Find where the given text appears and provide that cell's center as [X, Y] coordinate. 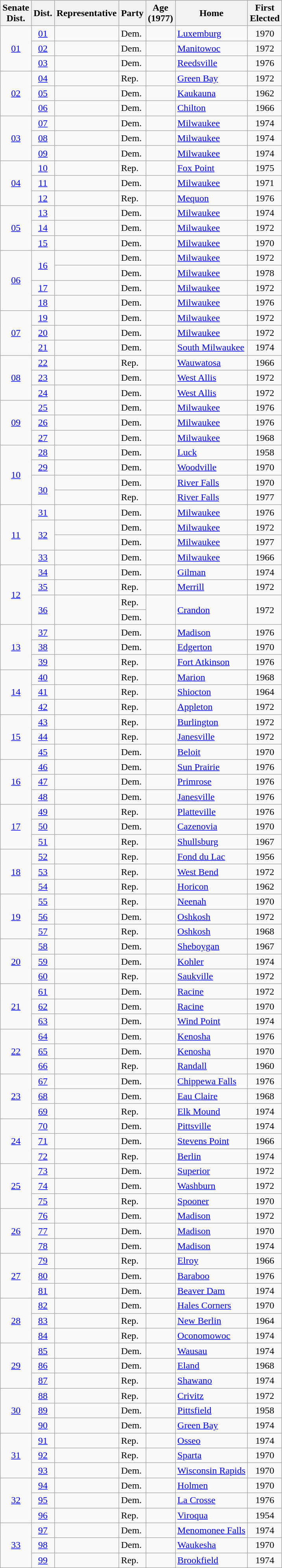
55 [43, 901]
Crivitz [212, 1396]
87 [43, 1380]
36 [43, 610]
Cazenovia [212, 827]
Shullsburg [212, 842]
1956 [265, 857]
Burlington [212, 722]
1971 [265, 183]
66 [43, 1066]
Luck [212, 453]
Osseo [212, 1441]
Manitowoc [212, 48]
65 [43, 1051]
Elk Mound [212, 1111]
35 [43, 587]
Oconomowoc [212, 1336]
Viroqua [212, 1515]
89 [43, 1411]
Sheboygan [212, 947]
74 [43, 1186]
Marion [212, 677]
99 [43, 1560]
80 [43, 1276]
Merrill [212, 587]
Dist. [43, 13]
Crandon [212, 610]
51 [43, 842]
Sparta [212, 1456]
Party [132, 13]
81 [43, 1291]
Baraboo [212, 1276]
Primrose [212, 782]
1960 [265, 1066]
Beloit [212, 752]
70 [43, 1126]
FirstElected [265, 13]
42 [43, 707]
Hales Corners [212, 1306]
52 [43, 857]
Age(1977) [160, 13]
Washburn [212, 1186]
60 [43, 977]
63 [43, 1021]
Pittsfield [212, 1411]
49 [43, 812]
37 [43, 632]
93 [43, 1470]
Sun Prairie [212, 767]
46 [43, 767]
Wisconsin Rapids [212, 1470]
40 [43, 677]
97 [43, 1530]
44 [43, 737]
Brookfield [212, 1560]
Saukville [212, 977]
Chippewa Falls [212, 1081]
43 [43, 722]
Menomonee Falls [212, 1530]
Spooner [212, 1201]
69 [43, 1111]
41 [43, 692]
88 [43, 1396]
Home [212, 13]
Elroy [212, 1261]
Reedsville [212, 63]
La Crosse [212, 1500]
98 [43, 1545]
53 [43, 872]
94 [43, 1485]
68 [43, 1096]
Waukesha [212, 1545]
Chilton [212, 108]
Shawano [212, 1380]
Horicon [212, 886]
Wauwatosa [212, 363]
Wind Point [212, 1021]
Beaver Dam [212, 1291]
38 [43, 647]
61 [43, 991]
71 [43, 1141]
Kohler [212, 962]
90 [43, 1426]
Stevens Point [212, 1141]
1975 [265, 168]
34 [43, 572]
Shiocton [212, 692]
Berlin [212, 1156]
1954 [265, 1515]
96 [43, 1515]
Gilman [212, 572]
72 [43, 1156]
73 [43, 1171]
57 [43, 932]
50 [43, 827]
83 [43, 1321]
Neenah [212, 901]
54 [43, 886]
Luxemburg [212, 33]
76 [43, 1216]
92 [43, 1456]
Edgerton [212, 647]
Mequon [212, 198]
Kaukauna [212, 93]
Appleton [212, 707]
Fox Point [212, 168]
Eland [212, 1365]
75 [43, 1201]
67 [43, 1081]
58 [43, 947]
95 [43, 1500]
77 [43, 1231]
Eau Claire [212, 1096]
1978 [265, 273]
Superior [212, 1171]
86 [43, 1365]
39 [43, 662]
78 [43, 1246]
47 [43, 782]
91 [43, 1441]
Woodville [212, 468]
84 [43, 1336]
New Berlin [212, 1321]
62 [43, 1006]
Representative [87, 13]
Wausau [212, 1351]
64 [43, 1036]
59 [43, 962]
South Milwaukee [212, 348]
85 [43, 1351]
56 [43, 917]
SenateDist. [16, 13]
West Bend [212, 872]
48 [43, 797]
79 [43, 1261]
Fort Atkinson [212, 662]
Holmen [212, 1485]
45 [43, 752]
82 [43, 1306]
Fond du Lac [212, 857]
Randall [212, 1066]
Platteville [212, 812]
Pittsville [212, 1126]
